Provide the [x, y] coordinate of the cell's center where the given text is located.  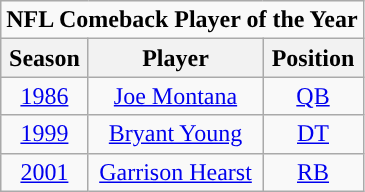
1999 [44, 134]
Garrison Hearst [176, 172]
Season [44, 58]
DT [313, 134]
NFL Comeback Player of the Year [182, 20]
Bryant Young [176, 134]
2001 [44, 172]
Position [313, 58]
1986 [44, 96]
Player [176, 58]
Joe Montana [176, 96]
RB [313, 172]
QB [313, 96]
